Provide the [x, y] coordinate of the cell's center where the given text is located.  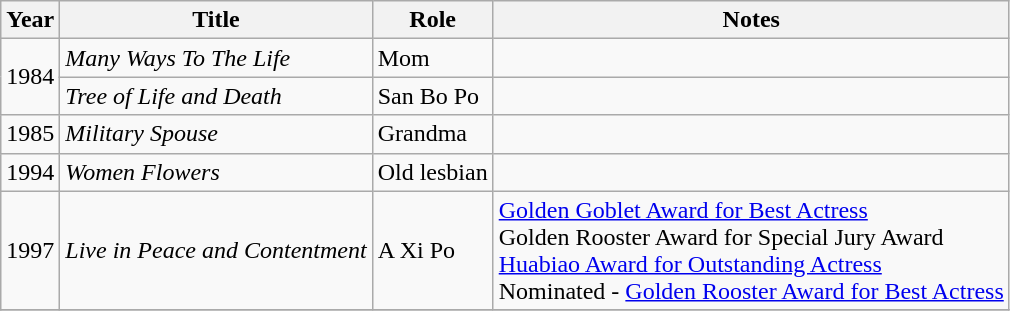
1985 [30, 134]
Year [30, 20]
Grandma [432, 134]
Tree of Life and Death [216, 96]
Title [216, 20]
Live in Peace and Contentment [216, 250]
Mom [432, 58]
Old lesbian [432, 172]
Notes [751, 20]
1994 [30, 172]
San Bo Po [432, 96]
Military Spouse [216, 134]
A Xi Po [432, 250]
1997 [30, 250]
Women Flowers [216, 172]
Role [432, 20]
1984 [30, 77]
Many Ways To The Life [216, 58]
